Identify which cell holds the provided text, then report its [X, Y] central coordinate. 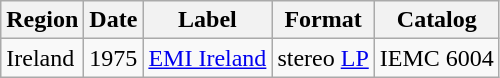
EMI Ireland [208, 58]
Date [114, 20]
stereo LP [323, 58]
1975 [114, 58]
Region [42, 20]
IEMC 6004 [436, 58]
Label [208, 20]
Format [323, 20]
Ireland [42, 58]
Catalog [436, 20]
